From the cell containing the given text, extract its center point as (x, y) coordinate. 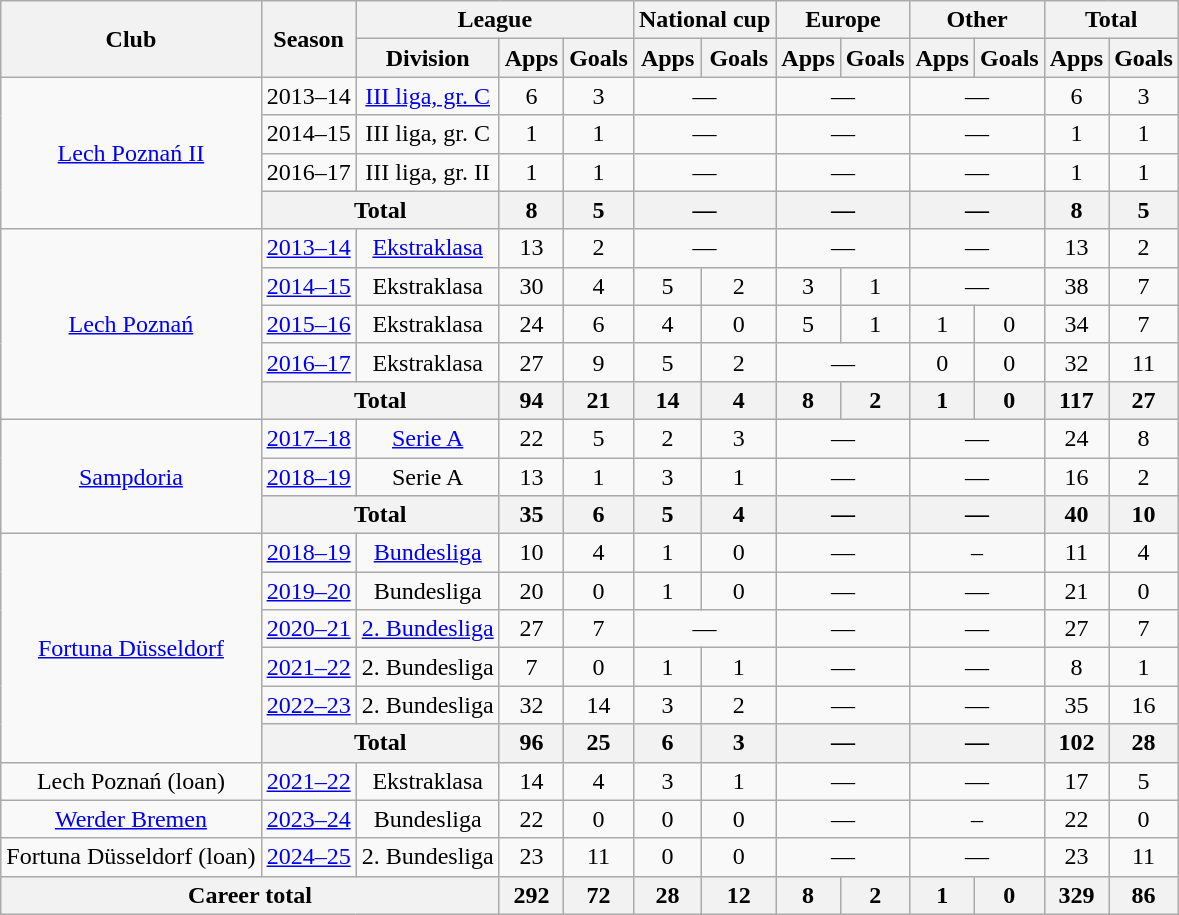
Sampdoria (131, 476)
329 (1076, 895)
86 (1144, 895)
102 (1076, 743)
2023–24 (308, 819)
National cup (704, 20)
Fortuna Düsseldorf (131, 648)
Season (308, 39)
34 (1076, 324)
Lech Poznań (loan) (131, 781)
Werder Bremen (131, 819)
38 (1076, 286)
12 (739, 895)
2019–20 (308, 591)
Division (428, 58)
25 (599, 743)
9 (599, 362)
Club (131, 39)
40 (1076, 515)
Fortuna Düsseldorf (loan) (131, 857)
Lech Poznań (131, 324)
III liga, gr. II (428, 172)
72 (599, 895)
League (494, 20)
292 (531, 895)
Europe (843, 20)
2020–21 (308, 629)
2015–16 (308, 324)
20 (531, 591)
2017–18 (308, 438)
30 (531, 286)
117 (1076, 400)
96 (531, 743)
Other (977, 20)
17 (1076, 781)
94 (531, 400)
Career total (250, 895)
Lech Poznań II (131, 153)
2022–23 (308, 705)
2024–25 (308, 857)
